Find where the given text appears and provide that cell's center as (x, y) coordinate. 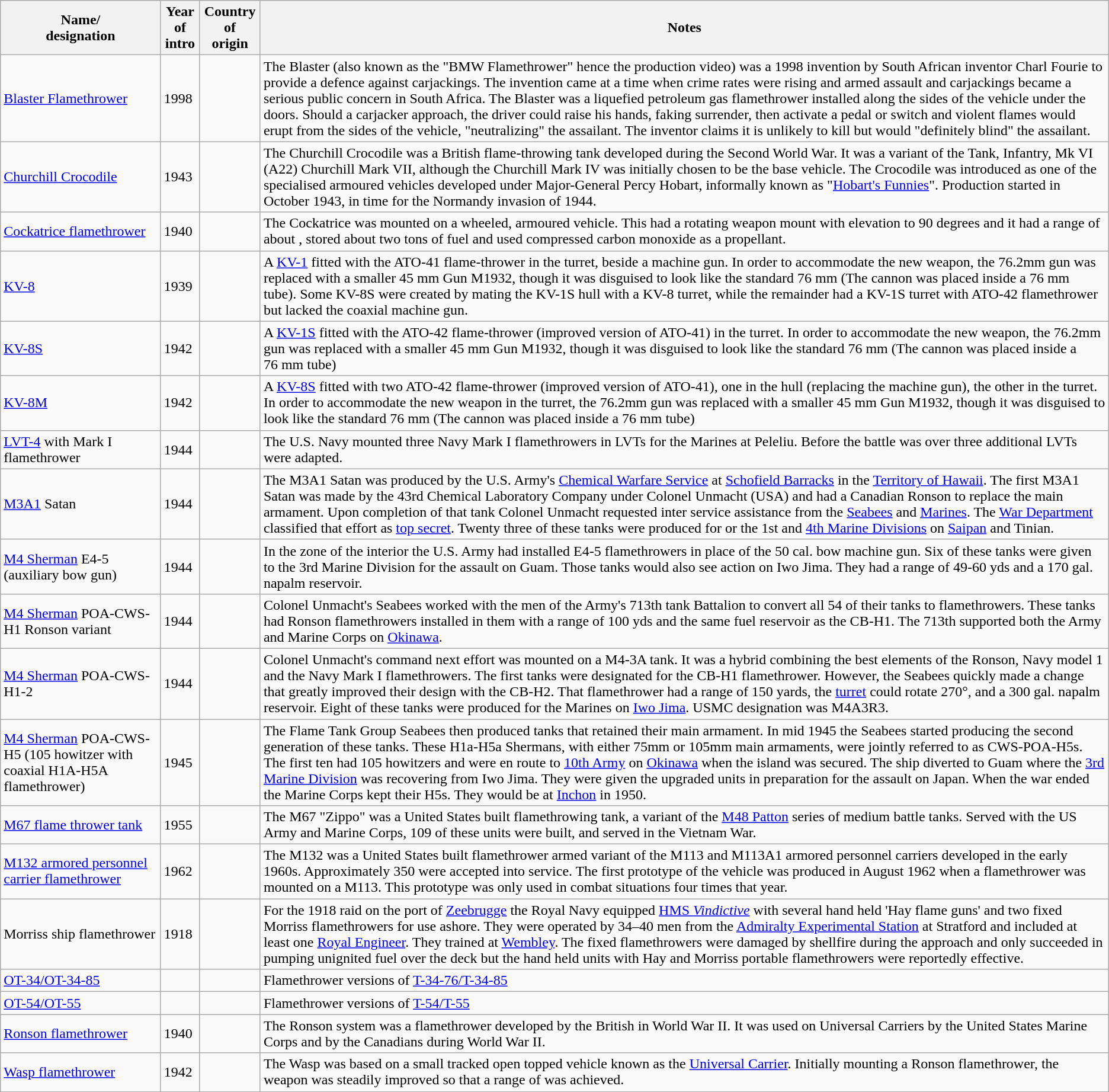
Flamethrower versions of T-34-76/T-34-85 (684, 981)
Notes (684, 28)
M67 flame thrower tank (81, 825)
1955 (180, 825)
Cockatrice flamethrower (81, 231)
Name/designation (81, 28)
M4 Sherman POA-CWS-H1 Ronson variant (81, 621)
M4 Sherman POA-CWS-H1-2 (81, 684)
KV-8S (81, 348)
OT-34/OT-34-85 (81, 981)
KV-8M (81, 403)
LVT-4 with Mark I flamethrower (81, 449)
M132 armored personnel carrier flamethrower (81, 872)
Country oforigin (230, 28)
1998 (180, 98)
Wasp flamethrower (81, 1072)
1962 (180, 872)
Blaster Flamethrower (81, 98)
M4 Sherman POA-CWS-H5 (105 howitzer with coaxial H1A-H5A flamethrower) (81, 763)
Ronson flamethrower (81, 1033)
Flamethrower versions of T-54/T-55 (684, 1003)
KV-8 (81, 286)
Year ofintro (180, 28)
1939 (180, 286)
OT-54/OT-55 (81, 1003)
M3A1 Satan (81, 504)
1945 (180, 763)
1918 (180, 934)
Churchill Crocodile (81, 177)
M4 Sherman E4-5 (auxiliary bow gun) (81, 566)
1943 (180, 177)
Morriss ship flamethrower (81, 934)
